For the text-containing cell, return its midpoint in [X, Y] coordinate format. 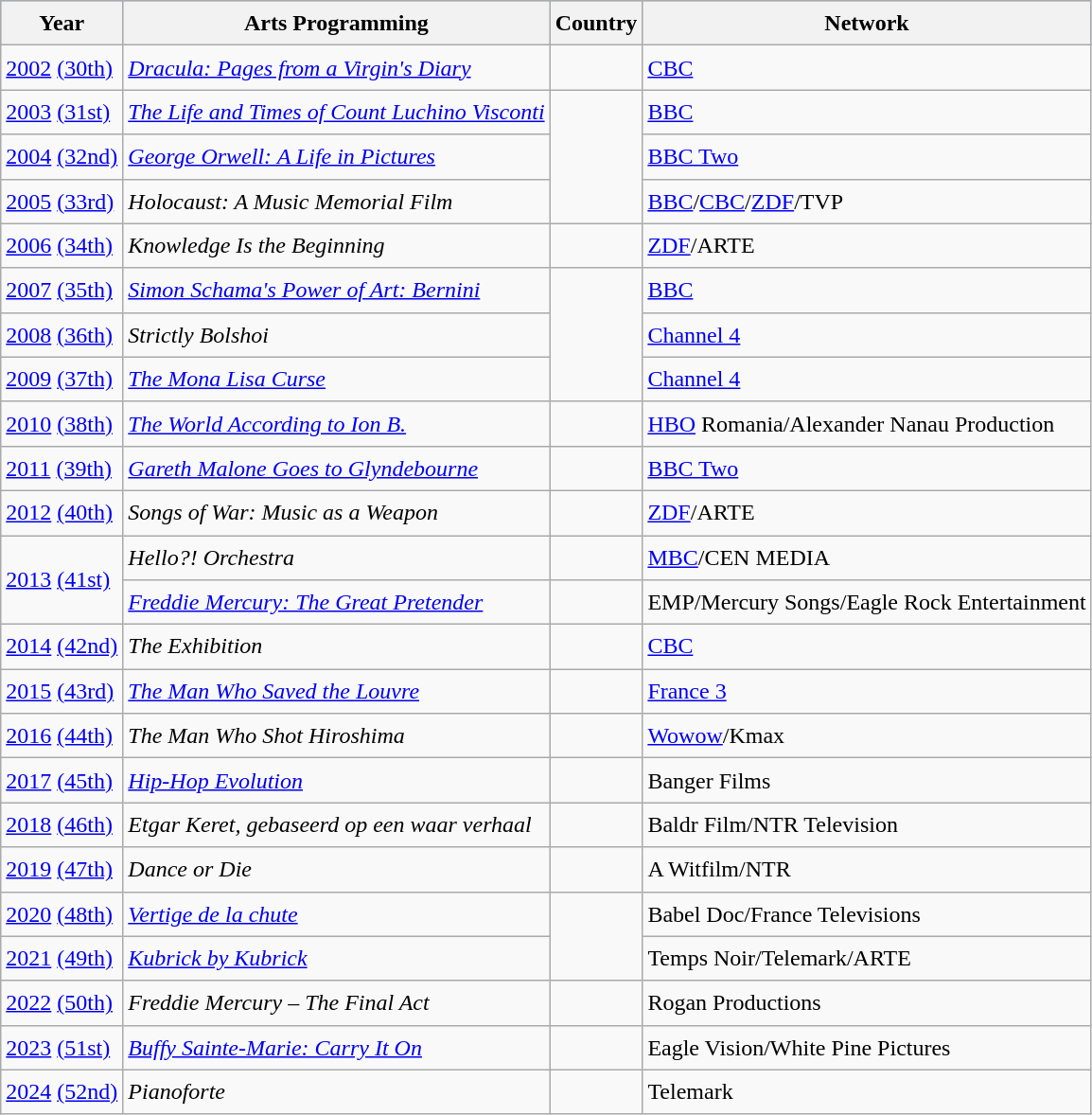
2003 (31st) [62, 112]
Network [867, 23]
2014 (42nd) [62, 647]
2005 (33rd) [62, 201]
2018 (46th) [62, 825]
2010 (38th) [62, 424]
Songs of War: Music as a Weapon [337, 513]
Dracula: Pages from a Virgin's Diary [337, 68]
Banger Films [867, 780]
Vertige de la chute [337, 914]
Year [62, 23]
Rogan Productions [867, 1003]
Wowow/Kmax [867, 736]
2008 (36th) [62, 335]
Baldr Film/NTR Television [867, 825]
2022 (50th) [62, 1003]
George Orwell: A Life in Pictures [337, 157]
Babel Doc/France Televisions [867, 914]
Telemark [867, 1092]
EMP/Mercury Songs/Eagle Rock Entertainment [867, 602]
2012 (40th) [62, 513]
2009 (37th) [62, 379]
Eagle Vision/White Pine Pictures [867, 1047]
2016 (44th) [62, 736]
The Life and Times of Count Luchino Visconti [337, 112]
Etgar Keret, gebaseerd op een waar verhaal [337, 825]
Country [596, 23]
2020 (48th) [62, 914]
MBC/CEN MEDIA [867, 558]
BBC/CBC/ZDF/TVP [867, 201]
Strictly Bolshoi [337, 335]
2002 (30th) [62, 68]
The Man Who Saved the Louvre [337, 691]
2011 (39th) [62, 468]
Freddie Mercury – The Final Act [337, 1003]
Pianoforte [337, 1092]
Temps Noir/Telemark/ARTE [867, 958]
2023 (51st) [62, 1047]
2019 (47th) [62, 869]
2006 (34th) [62, 246]
Holocaust: A Music Memorial Film [337, 201]
2013 (41st) [62, 580]
Freddie Mercury: The Great Pretender [337, 602]
2021 (49th) [62, 958]
Buffy Sainte-Marie: Carry It On [337, 1047]
2024 (52nd) [62, 1092]
The Exhibition [337, 647]
Arts Programming [337, 23]
Hello?! Orchestra [337, 558]
France 3 [867, 691]
HBO Romania/Alexander Nanau Production [867, 424]
2007 (35th) [62, 290]
The Man Who Shot Hiroshima [337, 736]
2004 (32nd) [62, 157]
Knowledge Is the Beginning [337, 246]
Hip-Hop Evolution [337, 780]
2015 (43rd) [62, 691]
2017 (45th) [62, 780]
The Mona Lisa Curse [337, 379]
Dance or Die [337, 869]
Kubrick by Kubrick [337, 958]
The World According to Ion B. [337, 424]
A Witfilm/NTR [867, 869]
Simon Schama's Power of Art: Bernini [337, 290]
Gareth Malone Goes to Glyndebourne [337, 468]
